Return [x, y] of the center of cell containing provided text 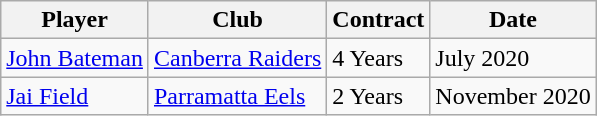
July 2020 [513, 58]
Parramatta Eels [237, 96]
November 2020 [513, 96]
Contract [378, 20]
2 Years [378, 96]
4 Years [378, 58]
Club [237, 20]
John Bateman [75, 58]
Player [75, 20]
Date [513, 20]
Jai Field [75, 96]
Canberra Raiders [237, 58]
